Search for the cell housing the specified text and yield its (x, y) center coordinate. 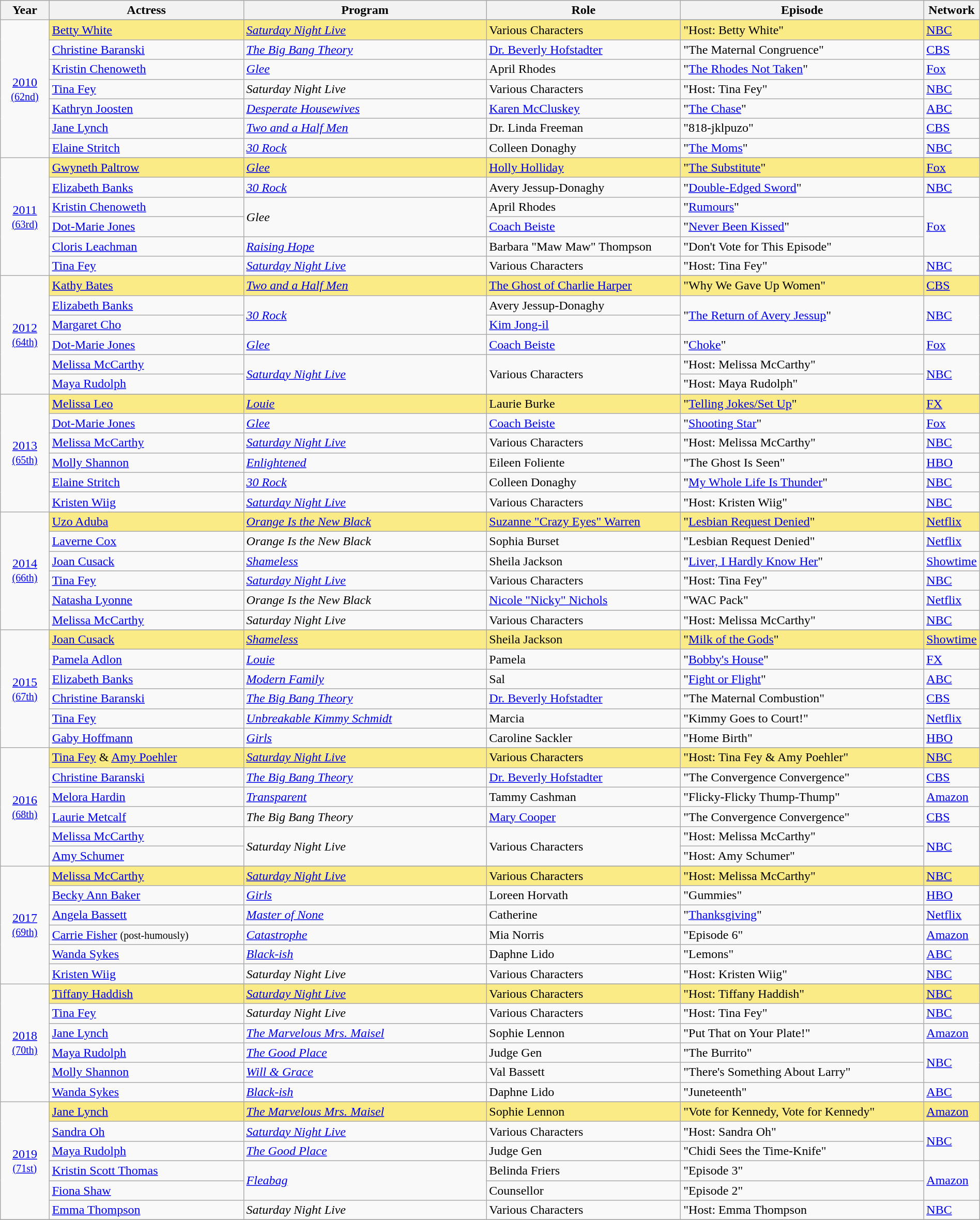
"Home Birth" (802, 738)
Holly Holliday (584, 167)
Laurie Burke (584, 404)
"The Substitute" (802, 167)
Kristin Scott Thomas (146, 1170)
Network (952, 10)
2018(70th) (25, 1043)
Catherine (584, 915)
Gaby Hoffmann (146, 738)
Actress (146, 10)
"My Whole Life Is Thunder" (802, 482)
Master of None (365, 915)
"WAC Pack" (802, 600)
"Thanksgiving" (802, 915)
Betty White (146, 30)
"Rumours" (802, 207)
"The Maternal Congruence" (802, 50)
"Episode 2" (802, 1190)
Suzanne "Crazy Eyes" Warren (584, 521)
"Milk of the Gods" (802, 640)
"Kimmy Goes to Court!" (802, 718)
"Shooting Star" (802, 423)
Raising Hope (365, 246)
"Host: Tiffany Haddish" (802, 994)
"Host: Sandra Oh" (802, 1131)
2014(66th) (25, 570)
"Host: Tina Fey & Amy Poehler" (802, 758)
"Never Been Kissed" (802, 226)
Transparent (365, 797)
"The Ghost Is Seen" (802, 462)
"818-jklpuzo" (802, 128)
Dr. Linda Freeman (584, 128)
Angela Bassett (146, 915)
Caroline Sackler (584, 738)
"Telling Jokes/Set Up" (802, 404)
Margaret Cho (146, 325)
Sandra Oh (146, 1131)
Episode (802, 10)
"Why We Gave Up Women" (802, 286)
Laurie Metcalf (146, 816)
Emma Thompson (146, 1210)
Amy Schumer (146, 856)
Laverne Cox (146, 541)
Uzo Aduba (146, 521)
2013(65th) (25, 453)
Melissa Leo (146, 404)
Cloris Leachman (146, 246)
Melora Hardin (146, 797)
Marcia (584, 718)
"Lemons" (802, 954)
"Vote for Kennedy, Vote for Kennedy" (802, 1111)
2019(71st) (25, 1161)
Kathryn Joosten (146, 109)
Mia Norris (584, 935)
Modern Family (365, 679)
Tammy Cashman (584, 797)
"Host: Maya Rudolph" (802, 384)
Enlightened (365, 462)
"Host: Emma Thompson (802, 1210)
"Host: Amy Schumer" (802, 856)
Sal (584, 679)
"The Moms" (802, 148)
Becky Ann Baker (146, 895)
"Chidi Sees the Time-Knife" (802, 1151)
Kathy Bates (146, 286)
Tiffany Haddish (146, 994)
"The Return of Avery Jessup" (802, 315)
Karen McCluskey (584, 109)
Fiona Shaw (146, 1190)
Fleabag (365, 1180)
"The Burrito" (802, 1053)
Sophia Burset (584, 541)
2011(63rd) (25, 217)
"Episode 6" (802, 935)
"Liver, I Hardly Know Her" (802, 561)
Belinda Friers (584, 1170)
Eileen Foliente (584, 462)
"The Rhodes Not Taken" (802, 69)
"Host: Betty White" (802, 30)
2010(62nd) (25, 89)
Mary Cooper (584, 816)
Carrie Fisher (post-humously) (146, 935)
Natasha Lyonne (146, 600)
Unbreakable Kimmy Schmidt (365, 718)
Tina Fey & Amy Poehler (146, 758)
Nicole "Nicky" Nichols (584, 600)
Program (365, 10)
Loreen Horvath (584, 895)
"Episode 3" (802, 1170)
2017(69th) (25, 925)
The Ghost of Charlie Harper (584, 286)
Desperate Housewives (365, 109)
Kim Jong-il (584, 325)
Barbara "Maw Maw" Thompson (584, 246)
Role (584, 10)
"Double-Edged Sword" (802, 187)
Counsellor (584, 1190)
Val Bassett (584, 1072)
"Bobby's House" (802, 659)
Gwyneth Paltrow (146, 167)
Pamela Adlon (146, 659)
"The Maternal Combustion" (802, 699)
"Fight or Flight" (802, 679)
Pamela (584, 659)
Will & Grace (365, 1072)
Year (25, 10)
2012(64th) (25, 335)
2015(67th) (25, 689)
"Put That on Your Plate!" (802, 1033)
Catastrophe (365, 935)
"Juneteenth" (802, 1092)
"Choke" (802, 345)
2016(68th) (25, 807)
"Don't Vote for This Episode" (802, 246)
"The Chase" (802, 109)
"Gummies" (802, 895)
"There's Something About Larry" (802, 1072)
"Flicky-Flicky Thump-Thump" (802, 797)
